Scan for the cell matching the given text and deliver its [x, y] coordinate at center. 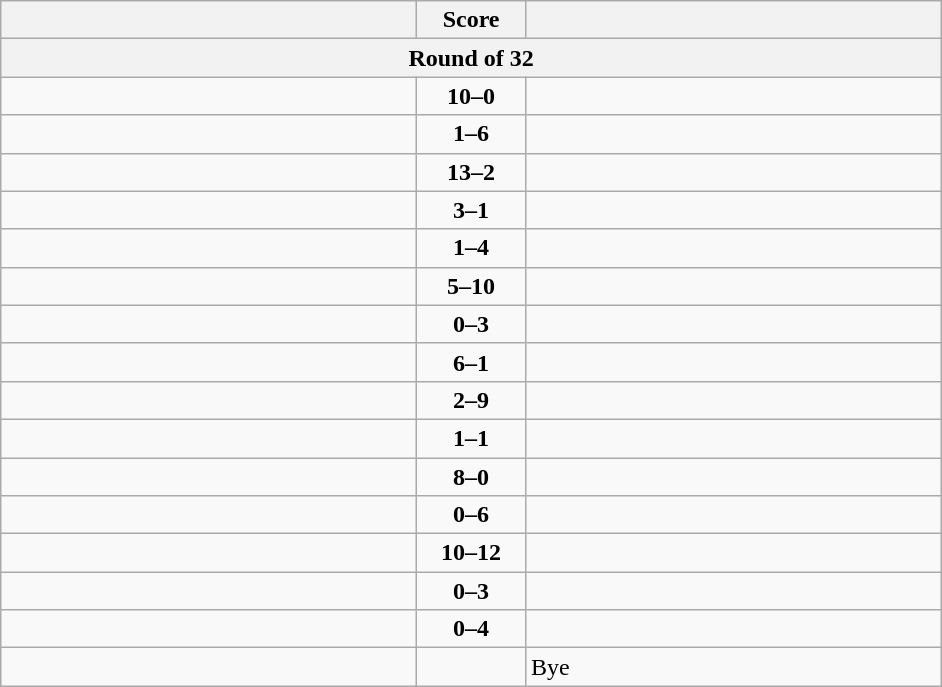
2–9 [472, 400]
6–1 [472, 362]
Bye [733, 667]
5–10 [472, 286]
13–2 [472, 172]
1–4 [472, 248]
8–0 [472, 477]
10–0 [472, 96]
0–4 [472, 629]
Score [472, 20]
0–6 [472, 515]
10–12 [472, 553]
1–6 [472, 134]
3–1 [472, 210]
Round of 32 [472, 58]
1–1 [472, 438]
